Return the (X, Y) coordinate for the center point of the cell that contains the specified text.  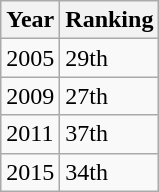
2005 (30, 58)
37th (110, 134)
2015 (30, 172)
2011 (30, 134)
27th (110, 96)
Ranking (110, 20)
29th (110, 58)
2009 (30, 96)
Year (30, 20)
34th (110, 172)
